Identify which cell holds the provided text, then report its [x, y] central coordinate. 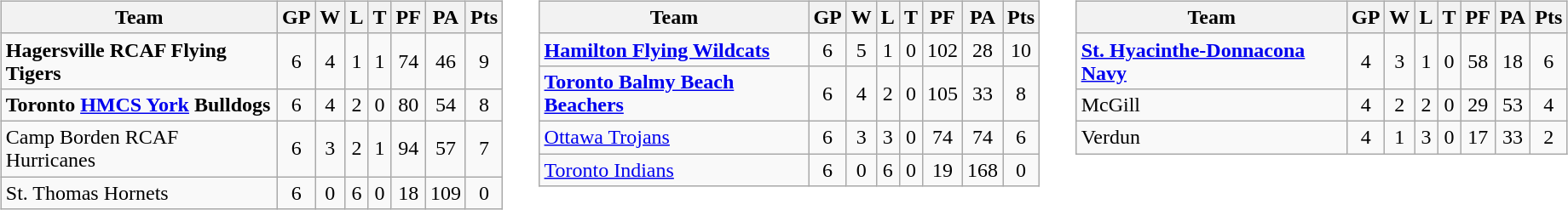
57 [445, 148]
Toronto Indians [674, 169]
Hagersville RCAF Flying Tigers [139, 61]
McGill [1212, 105]
17 [1478, 137]
168 [983, 169]
109 [445, 193]
Ottawa Trojans [674, 137]
5 [861, 49]
58 [1478, 61]
19 [943, 169]
54 [445, 105]
Toronto Balmy Beach Beachers [674, 94]
Toronto HMCS York Bulldogs [139, 105]
10 [1021, 49]
53 [1512, 105]
Camp Borden RCAF Hurricanes [139, 148]
94 [408, 148]
80 [408, 105]
28 [983, 49]
Hamilton Flying Wildcats [674, 49]
105 [943, 94]
St. Hyacinthe-Donnacona Navy [1212, 61]
46 [445, 61]
102 [943, 49]
29 [1478, 105]
9 [484, 61]
St. Thomas Hornets [139, 193]
Verdun [1212, 137]
7 [484, 148]
